Return the [x, y] coordinate for the center point of the cell that contains the specified text.  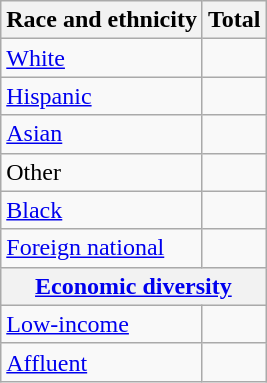
Other [102, 172]
Total [234, 20]
Foreign national [102, 248]
Hispanic [102, 96]
Low-income [102, 324]
Race and ethnicity [102, 20]
Affluent [102, 362]
Black [102, 210]
Economic diversity [134, 286]
Asian [102, 134]
White [102, 58]
